Detect which cell encompasses the target text, then output its (x, y) center coordinate. 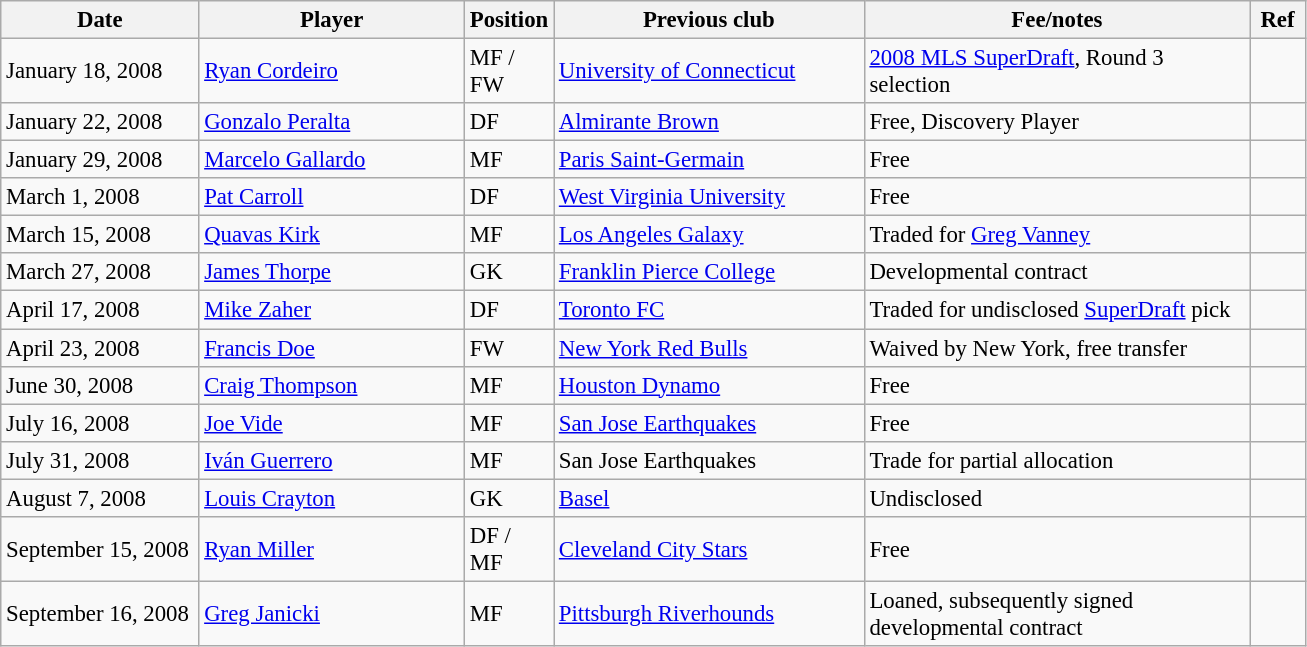
September 15, 2008 (100, 550)
July 16, 2008 (100, 423)
DF / MF (508, 550)
2008 MLS SuperDraft, Round 3 selection (1057, 72)
Free, Discovery Player (1057, 122)
April 23, 2008 (100, 348)
Los Angeles Galaxy (710, 235)
Francis Doe (332, 348)
MF / FW (508, 72)
Toronto FC (710, 310)
Greg Janicki (332, 614)
West Virginia University (710, 197)
Paris Saint-Germain (710, 160)
Previous club (710, 20)
Almirante Brown (710, 122)
James Thorpe (332, 273)
Trade for partial allocation (1057, 460)
Loaned, subsequently signed developmental contract (1057, 614)
Traded for Greg Vanney (1057, 235)
New York Red Bulls (710, 348)
Mike Zaher (332, 310)
Pittsburgh Riverhounds (710, 614)
Louis Crayton (332, 498)
June 30, 2008 (100, 385)
Craig Thompson (332, 385)
Player (332, 20)
FW (508, 348)
August 7, 2008 (100, 498)
January 22, 2008 (100, 122)
Gonzalo Peralta (332, 122)
Fee/notes (1057, 20)
Joe Vide (332, 423)
Basel (710, 498)
Developmental contract (1057, 273)
March 1, 2008 (100, 197)
Waived by New York, free transfer (1057, 348)
Ryan Miller (332, 550)
April 17, 2008 (100, 310)
Ref (1278, 20)
Pat Carroll (332, 197)
Iván Guerrero (332, 460)
Cleveland City Stars (710, 550)
July 31, 2008 (100, 460)
Houston Dynamo (710, 385)
March 27, 2008 (100, 273)
Quavas Kirk (332, 235)
Ryan Cordeiro (332, 72)
University of Connecticut (710, 72)
January 18, 2008 (100, 72)
Marcelo Gallardo (332, 160)
Date (100, 20)
January 29, 2008 (100, 160)
March 15, 2008 (100, 235)
Position (508, 20)
Undisclosed (1057, 498)
Franklin Pierce College (710, 273)
Traded for undisclosed SuperDraft pick (1057, 310)
September 16, 2008 (100, 614)
